Identify which cell holds the provided text, then report its [x, y] central coordinate. 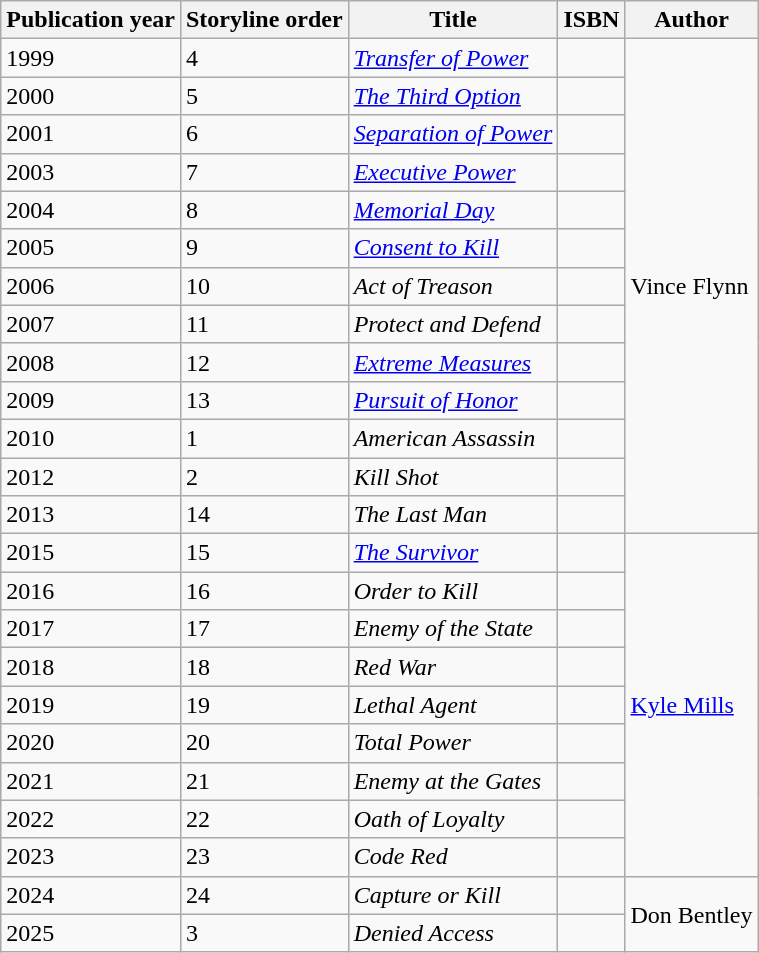
Oath of Loyalty [453, 819]
24 [264, 895]
2005 [91, 248]
1999 [91, 58]
1 [264, 438]
4 [264, 58]
Consent to Kill [453, 248]
Publication year [91, 20]
11 [264, 324]
Memorial Day [453, 210]
23 [264, 857]
Kill Shot [453, 477]
Denied Access [453, 933]
15 [264, 553]
2019 [91, 705]
Protect and Defend [453, 324]
22 [264, 819]
2022 [91, 819]
2000 [91, 96]
2007 [91, 324]
2024 [91, 895]
16 [264, 591]
2009 [91, 400]
The Third Option [453, 96]
Executive Power [453, 172]
14 [264, 515]
Kyle Mills [692, 706]
Pursuit of Honor [453, 400]
2008 [91, 362]
Capture or Kill [453, 895]
13 [264, 400]
2 [264, 477]
2010 [91, 438]
9 [264, 248]
The Survivor [453, 553]
2013 [91, 515]
Red War [453, 667]
Code Red [453, 857]
2006 [91, 286]
ISBN [592, 20]
12 [264, 362]
The Last Man [453, 515]
21 [264, 781]
2001 [91, 134]
Vince Flynn [692, 286]
Lethal Agent [453, 705]
5 [264, 96]
Order to Kill [453, 591]
7 [264, 172]
8 [264, 210]
2020 [91, 743]
2004 [91, 210]
18 [264, 667]
2015 [91, 553]
Storyline order [264, 20]
Transfer of Power [453, 58]
2025 [91, 933]
Enemy at the Gates [453, 781]
2018 [91, 667]
Don Bentley [692, 914]
6 [264, 134]
3 [264, 933]
Separation of Power [453, 134]
19 [264, 705]
Title [453, 20]
20 [264, 743]
10 [264, 286]
2003 [91, 172]
2012 [91, 477]
Total Power [453, 743]
Author [692, 20]
2016 [91, 591]
2017 [91, 629]
2023 [91, 857]
2021 [91, 781]
American Assassin [453, 438]
17 [264, 629]
Extreme Measures [453, 362]
Act of Treason [453, 286]
Enemy of the State [453, 629]
